Identify which cell holds the provided text, then report its (X, Y) central coordinate. 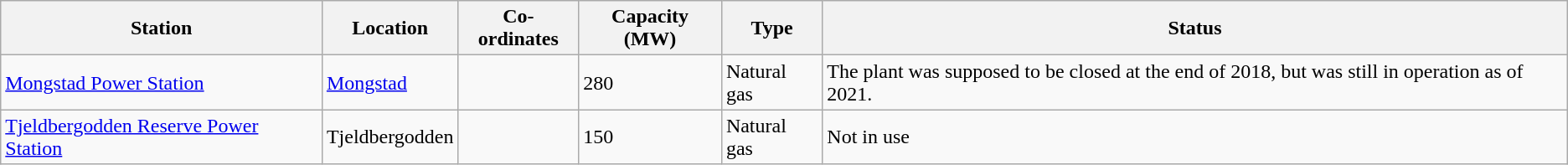
Not in use (1194, 137)
Tjeldbergodden Reserve Power Station (162, 137)
Station (162, 28)
150 (650, 137)
Tjeldbergodden (390, 137)
The plant was supposed to be closed at the end of 2018, but was still in operation as of 2021. (1194, 82)
Mongstad Power Station (162, 82)
280 (650, 82)
Mongstad (390, 82)
Type (771, 28)
Location (390, 28)
Status (1194, 28)
Co-ordinates (518, 28)
Capacity (MW) (650, 28)
